From the cell containing the given text, extract its center point as (X, Y) coordinate. 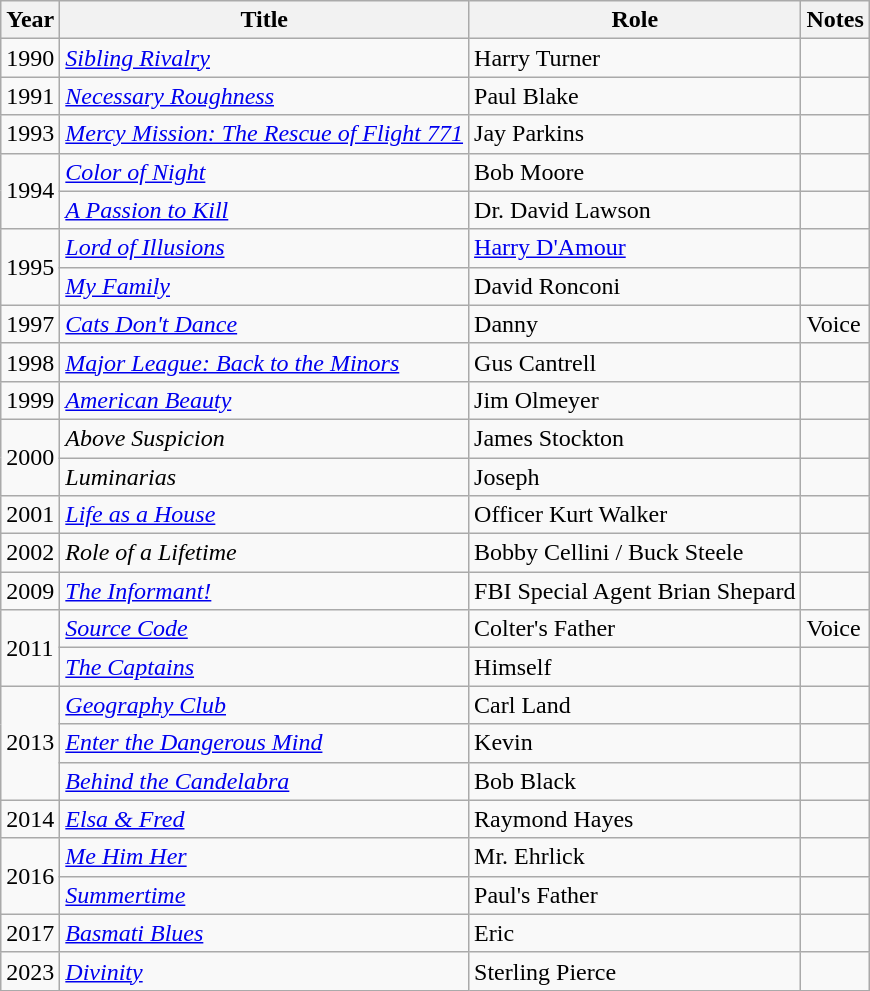
Above Suspicion (264, 438)
2017 (30, 933)
2009 (30, 591)
Gus Cantrell (635, 362)
Mr. Ehrlick (635, 857)
Enter the Dangerous Mind (264, 743)
Life as a House (264, 515)
David Ronconi (635, 286)
Luminarias (264, 477)
2011 (30, 648)
Eric (635, 933)
Geography Club (264, 705)
Bob Black (635, 781)
Bobby Cellini / Buck Steele (635, 553)
Harry D'Amour (635, 248)
2002 (30, 553)
Basmati Blues (264, 933)
1998 (30, 362)
Danny (635, 324)
1993 (30, 134)
Summertime (264, 895)
2023 (30, 971)
Source Code (264, 629)
American Beauty (264, 400)
Kevin (635, 743)
Jim Olmeyer (635, 400)
Cats Don't Dance (264, 324)
Bob Moore (635, 172)
Sterling Pierce (635, 971)
Lord of Illusions (264, 248)
1991 (30, 96)
2000 (30, 457)
Raymond Hayes (635, 819)
Major League: Back to the Minors (264, 362)
Mercy Mission: The Rescue of Flight 771 (264, 134)
FBI Special Agent Brian Shepard (635, 591)
Harry Turner (635, 58)
Paul's Father (635, 895)
James Stockton (635, 438)
1994 (30, 191)
Behind the Candelabra (264, 781)
Dr. David Lawson (635, 210)
Elsa & Fred (264, 819)
Notes (835, 20)
Divinity (264, 971)
1995 (30, 267)
Himself (635, 667)
1997 (30, 324)
Me Him Her (264, 857)
Paul Blake (635, 96)
2014 (30, 819)
Officer Kurt Walker (635, 515)
1999 (30, 400)
Sibling Rivalry (264, 58)
Necessary Roughness (264, 96)
2001 (30, 515)
Color of Night (264, 172)
Role (635, 20)
2016 (30, 876)
Joseph (635, 477)
1990 (30, 58)
Year (30, 20)
Title (264, 20)
Carl Land (635, 705)
Role of a Lifetime (264, 553)
Jay Parkins (635, 134)
The Captains (264, 667)
A Passion to Kill (264, 210)
Colter's Father (635, 629)
The Informant! (264, 591)
My Family (264, 286)
2013 (30, 743)
